Determine the [X, Y] coordinate at the center of the cell enclosing the given text.  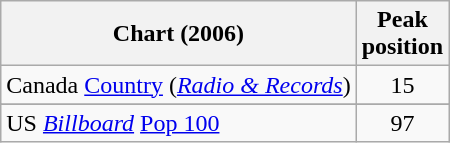
Chart (2006) [178, 34]
US Billboard Pop 100 [178, 123]
97 [402, 123]
15 [402, 85]
Peakposition [402, 34]
Canada Country (Radio & Records) [178, 85]
